Capture the cell that displays the provided text and extract its [X, Y] central coordinate. 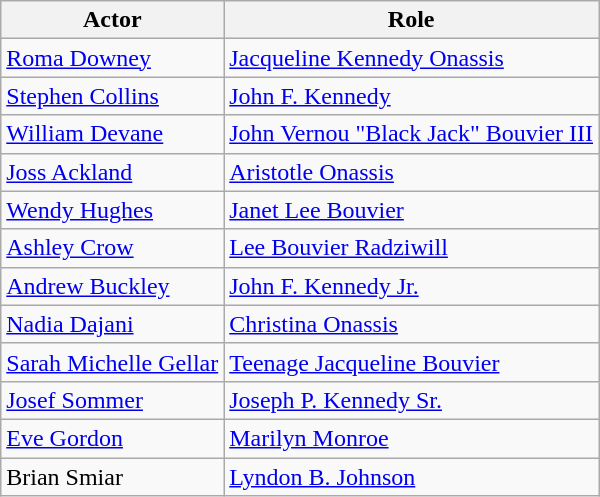
Stephen Collins [112, 96]
Actor [112, 20]
Eve Gordon [112, 438]
Jacqueline Kennedy Onassis [412, 58]
Lee Bouvier Radziwill [412, 248]
Josef Sommer [112, 400]
Joseph P. Kennedy Sr. [412, 400]
John Vernou "Black Jack" Bouvier III [412, 134]
Janet Lee Bouvier [412, 210]
John F. Kennedy [412, 96]
Teenage Jacqueline Bouvier [412, 362]
Aristotle Onassis [412, 172]
Roma Downey [112, 58]
Brian Smiar [112, 477]
Sarah Michelle Gellar [112, 362]
Andrew Buckley [112, 286]
Lyndon B. Johnson [412, 477]
Christina Onassis [412, 324]
Wendy Hughes [112, 210]
Joss Ackland [112, 172]
Marilyn Monroe [412, 438]
John F. Kennedy Jr. [412, 286]
Nadia Dajani [112, 324]
Ashley Crow [112, 248]
Role [412, 20]
William Devane [112, 134]
